Output the (X, Y) coordinate of the center of the cell containing the given text.  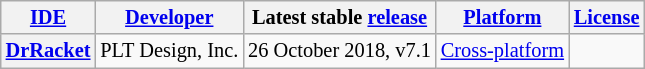
Latest stable release (340, 17)
Platform (502, 17)
PLT Design, Inc. (169, 51)
26 October 2018, v7.1 (340, 51)
IDE (48, 17)
Developer (169, 17)
License (606, 17)
DrRacket (48, 51)
Cross-platform (502, 51)
